Scan for the cell matching the given text and deliver its (X, Y) coordinate at center. 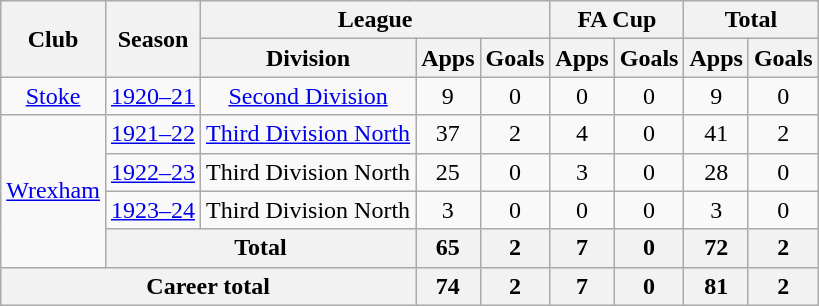
Division (308, 58)
Second Division (308, 96)
Club (54, 39)
Career total (208, 286)
74 (448, 286)
28 (716, 172)
Stoke (54, 96)
81 (716, 286)
65 (448, 248)
25 (448, 172)
FA Cup (617, 20)
1923–24 (152, 210)
4 (582, 134)
37 (448, 134)
72 (716, 248)
Wrexham (54, 191)
41 (716, 134)
League (376, 20)
1921–22 (152, 134)
1922–23 (152, 172)
1920–21 (152, 96)
Season (152, 39)
